Search for the cell housing the specified text and yield its (X, Y) center coordinate. 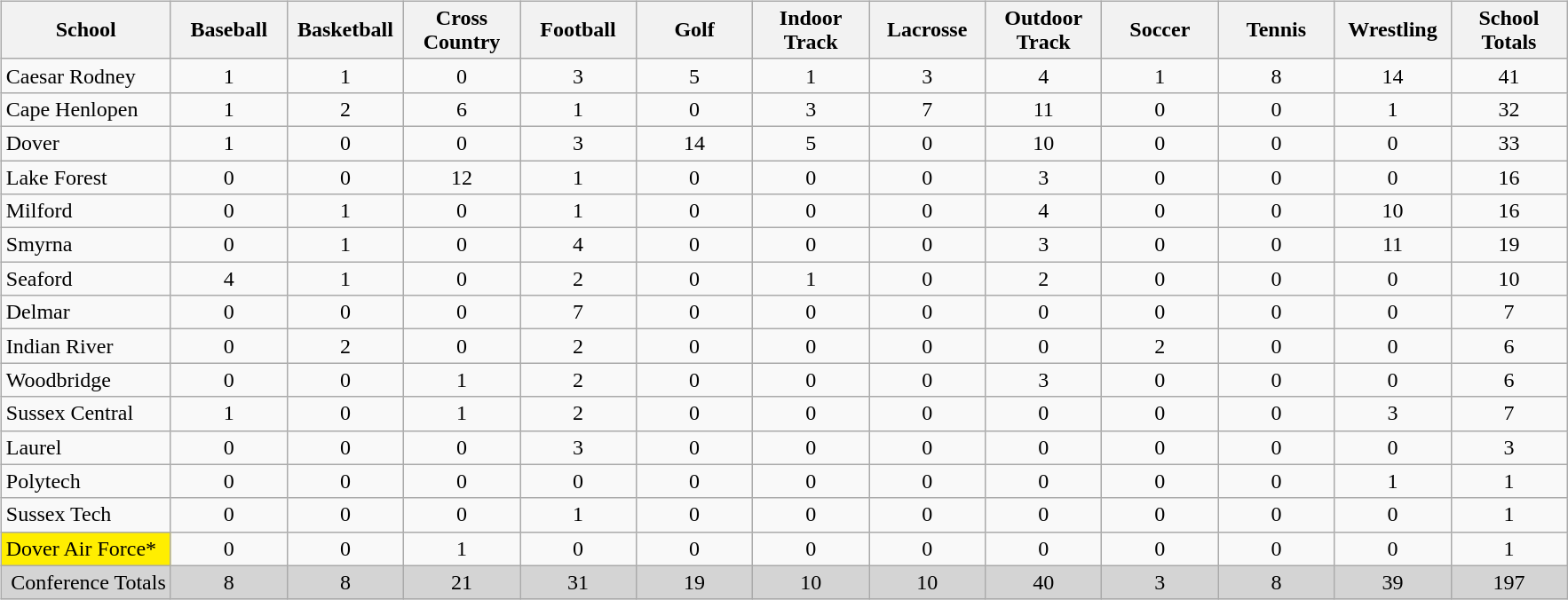
Milford (85, 211)
Caesar Rodney (85, 75)
Indian River (85, 346)
21 (462, 582)
Laurel (85, 447)
Football (579, 30)
Lake Forest (85, 177)
Seaford (85, 279)
Golf (694, 30)
School Totals (1509, 30)
40 (1044, 582)
32 (1509, 109)
Lacrosse (927, 30)
33 (1509, 143)
Indoor Track (812, 30)
Delmar (85, 312)
Basketball (344, 30)
197 (1509, 582)
41 (1509, 75)
Dover (85, 143)
Conference Totals (85, 582)
Cross Country (462, 30)
31 (579, 582)
Smyrna (85, 245)
Sussex Central (85, 414)
Outdoor Track (1044, 30)
12 (462, 177)
Baseball (229, 30)
School (85, 30)
Cape Henlopen (85, 109)
Soccer (1160, 30)
Tennis (1277, 30)
39 (1392, 582)
Woodbridge (85, 380)
Polytech (85, 481)
Wrestling (1392, 30)
Sussex Tech (85, 515)
Dover Air Force* (85, 549)
